Identify which cell holds the provided text, then report its (x, y) central coordinate. 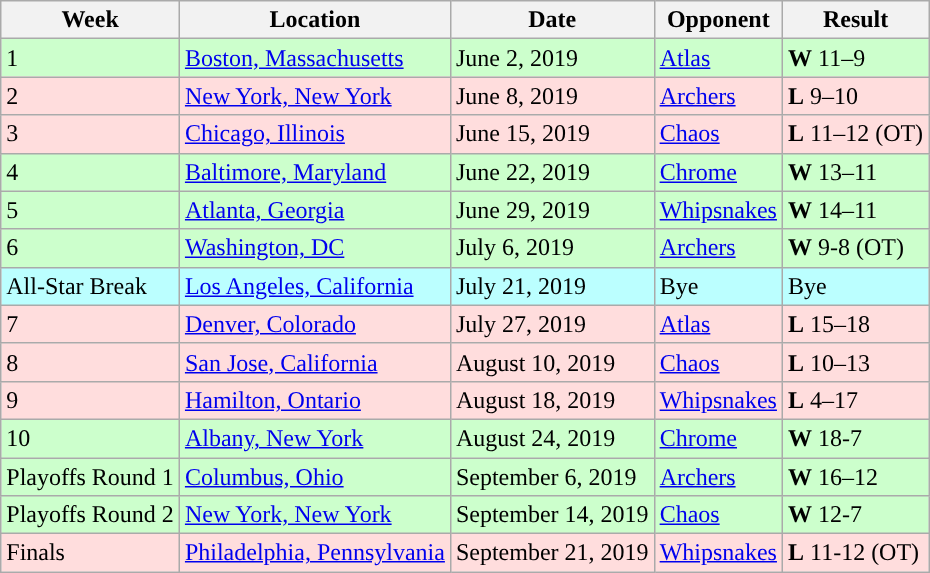
June 15, 2019 (552, 134)
All-Star Break (90, 286)
Hamilton, Ontario (314, 400)
Columbus, Ohio (314, 477)
Chicago, Illinois (314, 134)
Date (552, 20)
June 8, 2019 (552, 96)
July 6, 2019 (552, 248)
3 (90, 134)
9 (90, 400)
June 29, 2019 (552, 210)
W 14–11 (855, 210)
10 (90, 438)
September 6, 2019 (552, 477)
Boston, Massachusetts (314, 58)
Week (90, 20)
Albany, New York (314, 438)
Washington, DC (314, 248)
L 11-12 (OT) (855, 553)
Baltimore, Maryland (314, 172)
L 4–17 (855, 400)
Philadelphia, Pennsylvania (314, 553)
Location (314, 20)
W 18-7 (855, 438)
W 16–12 (855, 477)
L 10–13 (855, 362)
L 15–18 (855, 324)
Result (855, 20)
4 (90, 172)
June 22, 2019 (552, 172)
San Jose, California (314, 362)
7 (90, 324)
2 (90, 96)
July 27, 2019 (552, 324)
Atlanta, Georgia (314, 210)
Finals (90, 553)
September 14, 2019 (552, 515)
W 9-8 (OT) (855, 248)
8 (90, 362)
July 21, 2019 (552, 286)
L 11–12 (OT) (855, 134)
W 13–11 (855, 172)
L 9–10 (855, 96)
Playoffs Round 2 (90, 515)
Los Angeles, California (314, 286)
W 12-7 (855, 515)
W 11–9 (855, 58)
1 (90, 58)
June 2, 2019 (552, 58)
August 24, 2019 (552, 438)
August 10, 2019 (552, 362)
6 (90, 248)
September 21, 2019 (552, 553)
Opponent (718, 20)
Denver, Colorado (314, 324)
Playoffs Round 1 (90, 477)
August 18, 2019 (552, 400)
5 (90, 210)
